For the text-containing cell, return its midpoint in [x, y] coordinate format. 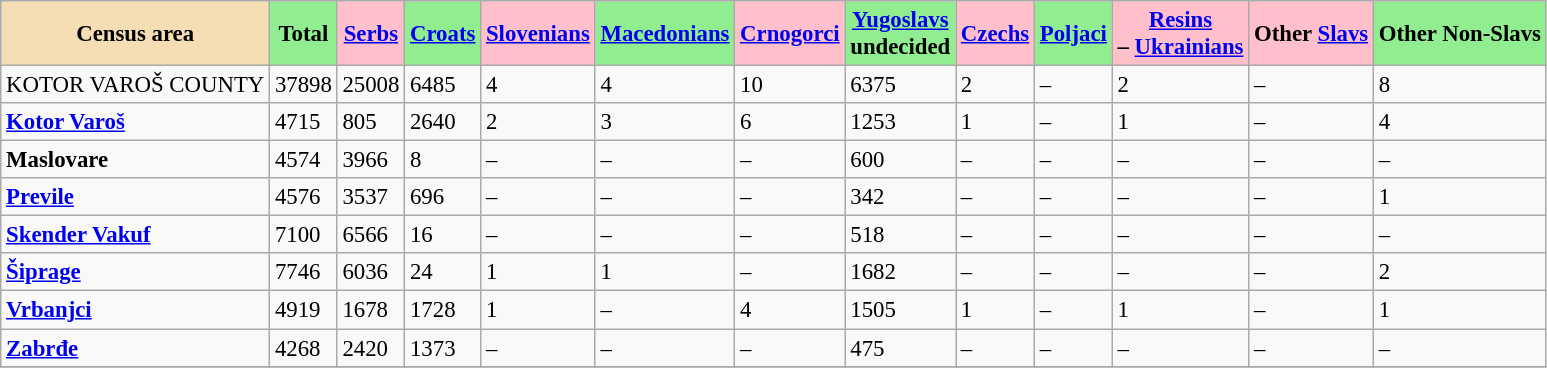
6375 [900, 85]
Šiprage [136, 273]
1505 [900, 310]
Total [304, 34]
24 [443, 273]
Poljaci [1074, 34]
KOTOR VAROŠ COUNTY [136, 85]
6566 [371, 235]
1253 [900, 122]
Kotor Varoš [136, 122]
518 [900, 235]
7100 [304, 235]
Serbs [371, 34]
37898 [304, 85]
7746 [304, 273]
4715 [304, 122]
Skender Vakuf [136, 235]
1678 [371, 310]
696 [443, 197]
Crnogorci [790, 34]
Zabrđe [136, 348]
16 [443, 235]
6485 [443, 85]
2640 [443, 122]
3966 [371, 160]
Other Non-Slavs [1460, 34]
342 [900, 197]
3537 [371, 197]
2420 [371, 348]
Census area [136, 34]
Czechs [996, 34]
4268 [304, 348]
1682 [900, 273]
25008 [371, 85]
3 [665, 122]
805 [371, 122]
475 [900, 348]
4574 [304, 160]
600 [900, 160]
Slovenians [538, 34]
Other Slavs [1312, 34]
Maslovare [136, 160]
Previle [136, 197]
4919 [304, 310]
Resins – Ukrainians [1180, 34]
4576 [304, 197]
6 [790, 122]
Macedonians [665, 34]
1373 [443, 348]
10 [790, 85]
Vrbanjci [136, 310]
Yugoslavs undecided [900, 34]
Croats [443, 34]
1728 [443, 310]
6036 [371, 273]
